From the cell containing the given text, extract its center point as (x, y) coordinate. 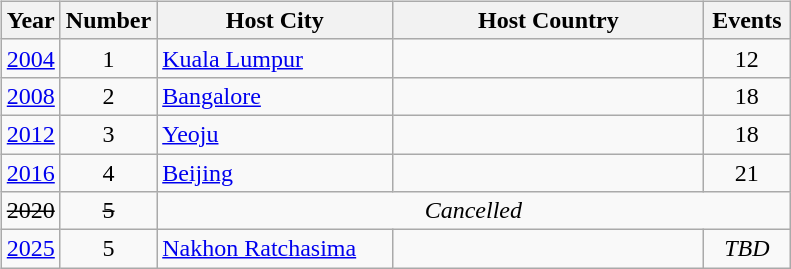
2020 (30, 211)
Nakhon Ratchasima (275, 249)
Year (30, 20)
3 (108, 134)
4 (108, 173)
2025 (30, 249)
2016 (30, 173)
Yeoju (275, 134)
Host City (275, 20)
Kuala Lumpur (275, 58)
2012 (30, 134)
Bangalore (275, 96)
Events (747, 20)
2 (108, 96)
Number (108, 20)
Beijing (275, 173)
Host Country (548, 20)
2004 (30, 58)
12 (747, 58)
1 (108, 58)
TBD (747, 249)
2008 (30, 96)
21 (747, 173)
Cancelled (474, 211)
